Find where the given text appears and provide that cell's center as (X, Y) coordinate. 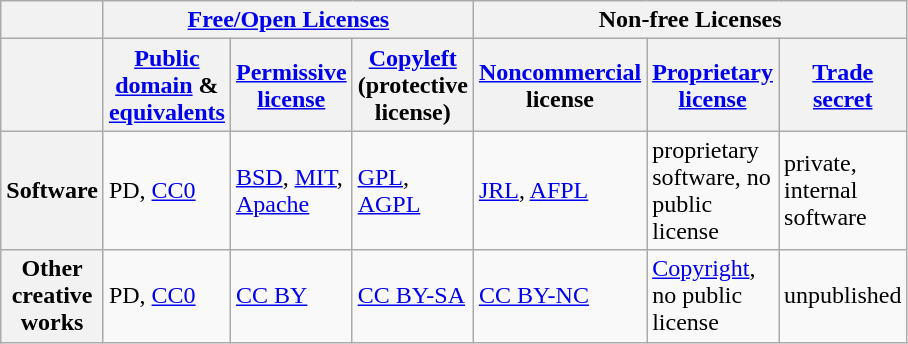
GPL, AGPL (412, 190)
CC BY (291, 296)
proprietary software, no public license (713, 190)
Copyright, no public license (713, 296)
Public domain & equivalents (166, 85)
Proprietary license (713, 85)
Permissive license (291, 85)
Non-free Licenses (690, 20)
JRL, AFPL (560, 190)
Software (52, 190)
CC BY-NC (560, 296)
Copyleft (protective license) (412, 85)
Noncommercial license (560, 85)
CC BY-SA (412, 296)
BSD, MIT, Apache (291, 190)
Trade secret (843, 85)
Other creative works (52, 296)
Free/Open Licenses (288, 20)
private, internal software (843, 190)
unpublished (843, 296)
